Pinpoint the cell where the given text exists, returning its [X, Y] midpoint coordinate. 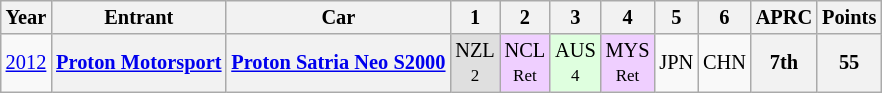
AUS4 [575, 63]
Proton Motorsport [138, 63]
MYSRet [628, 63]
NZL2 [474, 63]
Entrant [138, 17]
APRC [784, 17]
CHN [724, 63]
Car [338, 17]
2 [525, 17]
Year [26, 17]
55 [849, 63]
NCLRet [525, 63]
6 [724, 17]
5 [676, 17]
2012 [26, 63]
4 [628, 17]
7th [784, 63]
1 [474, 17]
Proton Satria Neo S2000 [338, 63]
JPN [676, 63]
3 [575, 17]
Points [849, 17]
